Locate the cell with the specified text and output its [x, y] center coordinate. 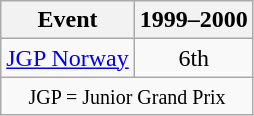
6th [194, 58]
JGP = Junior Grand Prix [128, 96]
1999–2000 [194, 20]
Event [68, 20]
JGP Norway [68, 58]
